Provide the [x, y] coordinate of the cell's center where the given text is located.  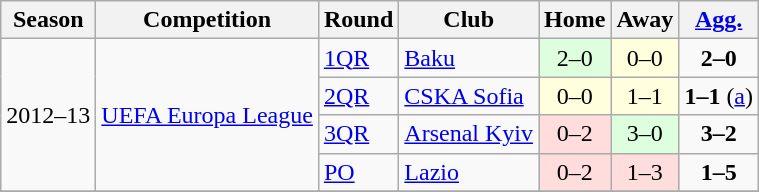
1–3 [645, 172]
Away [645, 20]
UEFA Europa League [208, 115]
Baku [469, 58]
CSKA Sofia [469, 96]
3–0 [645, 134]
Round [358, 20]
Agg. [719, 20]
1–1 [645, 96]
1–5 [719, 172]
2012–13 [48, 115]
3QR [358, 134]
2QR [358, 96]
Arsenal Kyiv [469, 134]
Lazio [469, 172]
1–1 (a) [719, 96]
Season [48, 20]
Competition [208, 20]
Home [575, 20]
1QR [358, 58]
PO [358, 172]
Club [469, 20]
3–2 [719, 134]
